Search for the cell housing the specified text and yield its (X, Y) center coordinate. 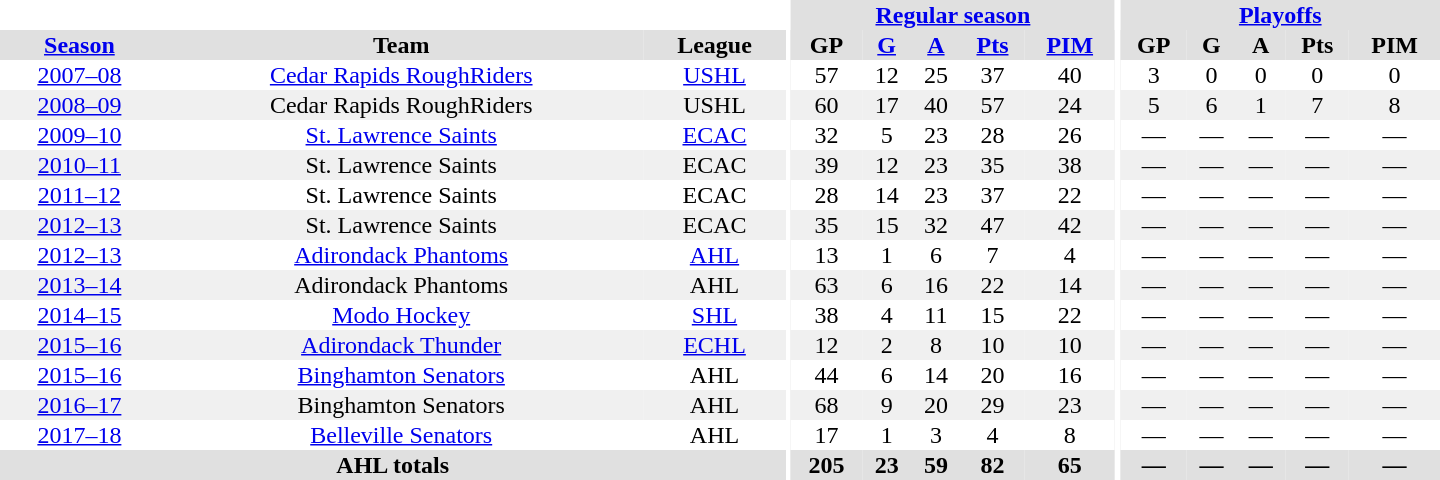
11 (936, 315)
League (715, 45)
2013–14 (80, 285)
Regular season (953, 15)
2011–12 (80, 195)
42 (1070, 225)
Belleville Senators (402, 435)
Season (80, 45)
Team (402, 45)
68 (826, 405)
63 (826, 285)
82 (993, 465)
2007–08 (80, 75)
SHL (715, 315)
47 (993, 225)
2014–15 (80, 315)
25 (936, 75)
29 (993, 405)
Adirondack Thunder (402, 345)
2 (886, 345)
Modo Hockey (402, 315)
2016–17 (80, 405)
2009–10 (80, 135)
39 (826, 165)
65 (1070, 465)
60 (826, 105)
2017–18 (80, 435)
Playoffs (1280, 15)
ECHL (715, 345)
2010–11 (80, 165)
AHL totals (392, 465)
44 (826, 375)
205 (826, 465)
9 (886, 405)
2008–09 (80, 105)
13 (826, 255)
26 (1070, 135)
59 (936, 465)
24 (1070, 105)
